Determine the (X, Y) coordinate at the center of the cell enclosing the given text.  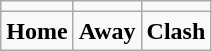
Away (107, 31)
Clash (176, 31)
Home (37, 31)
